From the cell containing the given text, extract its center point as [x, y] coordinate. 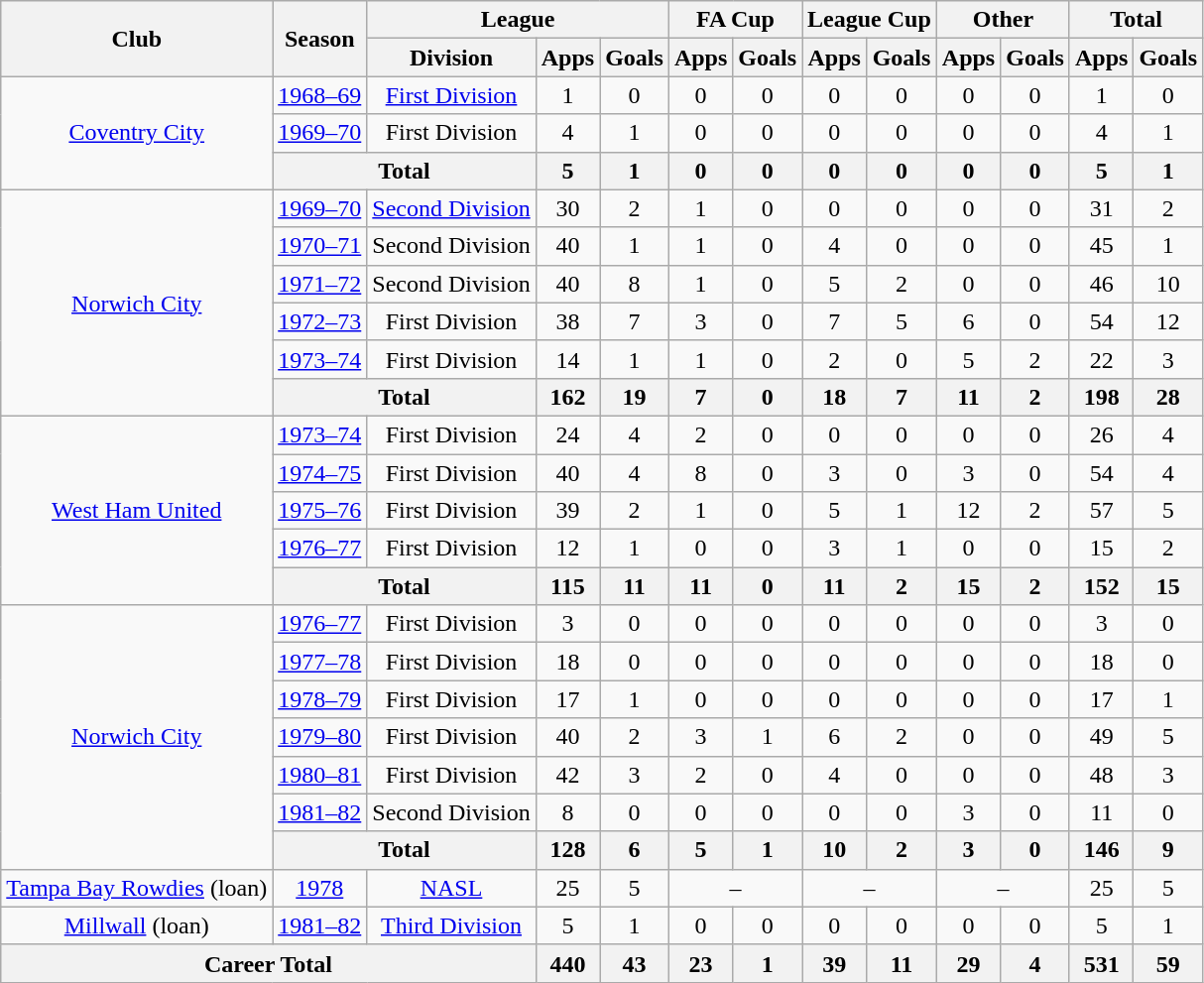
1977–78 [319, 662]
42 [567, 775]
162 [567, 397]
Division [451, 58]
NASL [451, 888]
49 [1101, 737]
Career Total [268, 963]
Club [137, 39]
FA Cup [735, 20]
9 [1168, 850]
League Cup [870, 20]
23 [700, 963]
1978–79 [319, 699]
29 [968, 963]
26 [1101, 434]
Third Division [451, 925]
1971–72 [319, 284]
115 [567, 586]
531 [1101, 963]
1980–81 [319, 775]
57 [1101, 511]
48 [1101, 775]
Tampa Bay Rowdies (loan) [137, 888]
1972–73 [319, 321]
14 [567, 359]
22 [1101, 359]
1968–69 [319, 95]
Millwall (loan) [137, 925]
19 [635, 397]
45 [1101, 246]
1978 [319, 888]
League [518, 20]
31 [1101, 208]
440 [567, 963]
1974–75 [319, 473]
West Ham United [137, 510]
146 [1101, 850]
30 [567, 208]
43 [635, 963]
Other [1003, 20]
1975–76 [319, 511]
1970–71 [319, 246]
46 [1101, 284]
38 [567, 321]
28 [1168, 397]
198 [1101, 397]
1979–80 [319, 737]
Coventry City [137, 133]
152 [1101, 586]
128 [567, 850]
24 [567, 434]
59 [1168, 963]
Season [319, 39]
